Scan for the cell matching the given text and deliver its [x, y] coordinate at center. 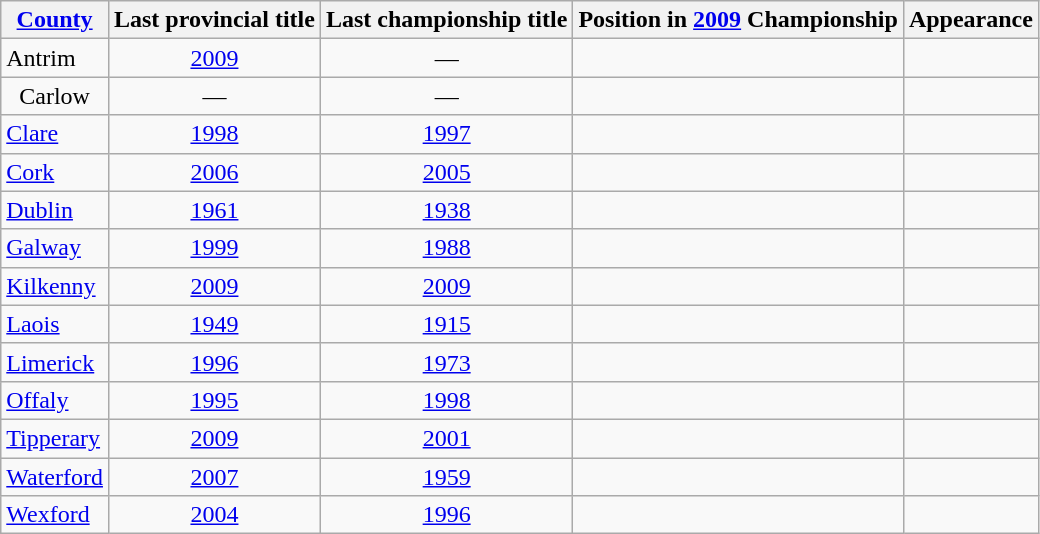
Antrim [55, 58]
Carlow [55, 96]
Kilkenny [55, 286]
1959 [446, 477]
Offaly [55, 400]
1999 [214, 248]
Waterford [55, 477]
Clare [55, 134]
Appearance [970, 20]
1949 [214, 324]
2006 [214, 172]
Galway [55, 248]
County [55, 20]
2007 [214, 477]
1915 [446, 324]
Position in 2009 Championship [738, 20]
1961 [214, 210]
Wexford [55, 515]
1995 [214, 400]
1938 [446, 210]
2001 [446, 438]
2005 [446, 172]
Dublin [55, 210]
Laois [55, 324]
1988 [446, 248]
Last provincial title [214, 20]
1997 [446, 134]
1973 [446, 362]
Last championship title [446, 20]
Limerick [55, 362]
Cork [55, 172]
2004 [214, 515]
Tipperary [55, 438]
